Find where the given text appears and provide that cell's center as [X, Y] coordinate. 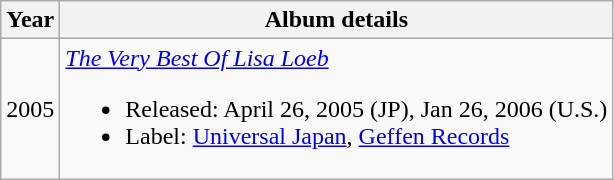
Album details [336, 20]
The Very Best Of Lisa LoebReleased: April 26, 2005 (JP), Jan 26, 2006 (U.S.)Label: Universal Japan, Geffen Records [336, 109]
2005 [30, 109]
Year [30, 20]
